Pinpoint the cell where the given text exists, returning its [X, Y] midpoint coordinate. 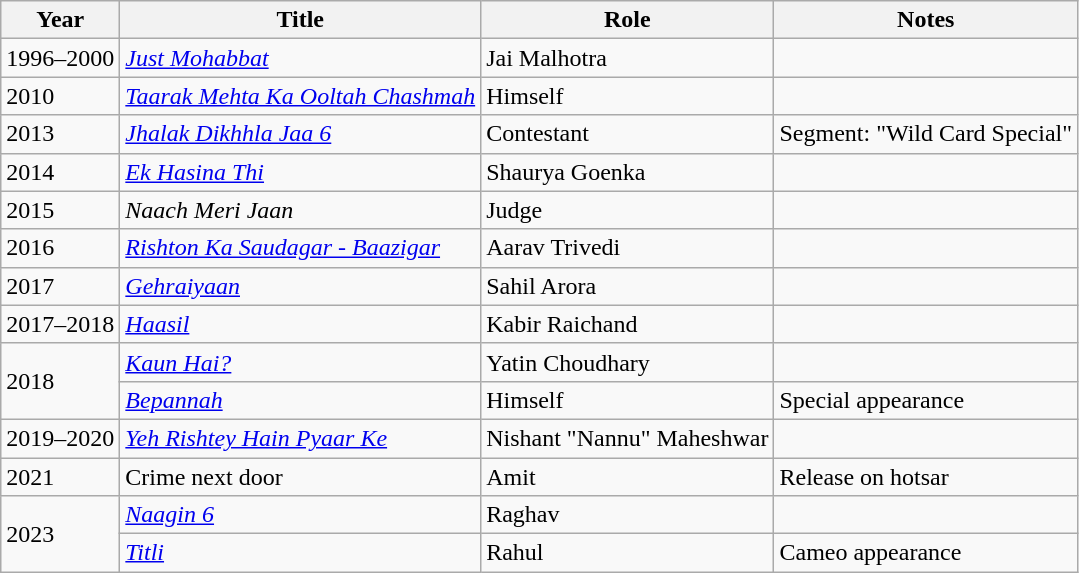
Judge [628, 210]
2015 [60, 210]
Naagin 6 [300, 515]
2018 [60, 381]
1996–2000 [60, 58]
2021 [60, 477]
Sahil Arora [628, 286]
Shaurya Goenka [628, 172]
Aarav Trivedi [628, 248]
Segment: "Wild Card Special" [926, 134]
Raghav [628, 515]
Kabir Raichand [628, 324]
2019–2020 [60, 438]
Yeh Rishtey Hain Pyaar Ke [300, 438]
Naach Meri Jaan [300, 210]
Year [60, 20]
2017 [60, 286]
Haasil [300, 324]
Title [300, 20]
2013 [60, 134]
Nishant "Nannu" Maheshwar [628, 438]
Rahul [628, 553]
Release on hotsar [926, 477]
Jhalak Dikhhla Jaa 6 [300, 134]
Titli [300, 553]
Taarak Mehta Ka Ooltah Chashmah [300, 96]
2017–2018 [60, 324]
Special appearance [926, 400]
Yatin Choudhary [628, 362]
Role [628, 20]
Just Mohabbat [300, 58]
2010 [60, 96]
Rishton Ka Saudagar - Baazigar [300, 248]
Gehraiyaan [300, 286]
2014 [60, 172]
Ek Hasina Thi [300, 172]
Crime next door [300, 477]
Kaun Hai? [300, 362]
2023 [60, 534]
Notes [926, 20]
Jai Malhotra [628, 58]
2016 [60, 248]
Cameo appearance [926, 553]
Amit [628, 477]
Contestant [628, 134]
Bepannah [300, 400]
